Find where the given text appears and provide that cell's center as (X, Y) coordinate. 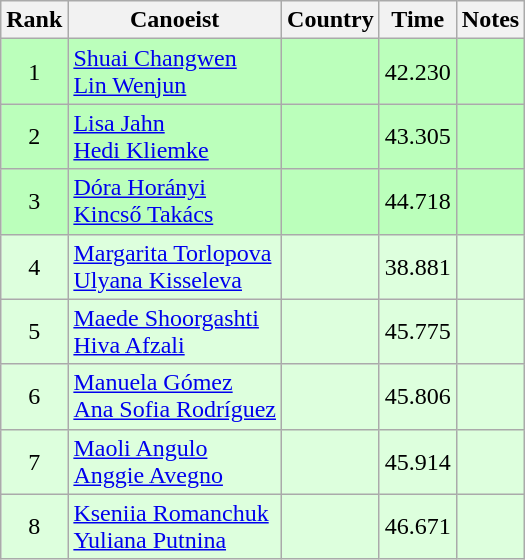
2 (34, 136)
Maoli AnguloAnggie Avegno (175, 462)
4 (34, 266)
6 (34, 396)
Maede ShoorgashtiHiva Afzali (175, 332)
Rank (34, 20)
Lisa JahnHedi Kliemke (175, 136)
5 (34, 332)
42.230 (418, 72)
45.775 (418, 332)
45.914 (418, 462)
38.881 (418, 266)
Country (331, 20)
Time (418, 20)
44.718 (418, 202)
Margarita TorlopovaUlyana Kisseleva (175, 266)
Notes (490, 20)
Manuela GómezAna Sofia Rodríguez (175, 396)
Shuai ChangwenLin Wenjun (175, 72)
Kseniia RomanchukYuliana Putnina (175, 526)
46.671 (418, 526)
43.305 (418, 136)
45.806 (418, 396)
Dóra HorányiKincső Takács (175, 202)
3 (34, 202)
1 (34, 72)
7 (34, 462)
8 (34, 526)
Canoeist (175, 20)
